Output the (x, y) coordinate of the center of the cell containing the given text.  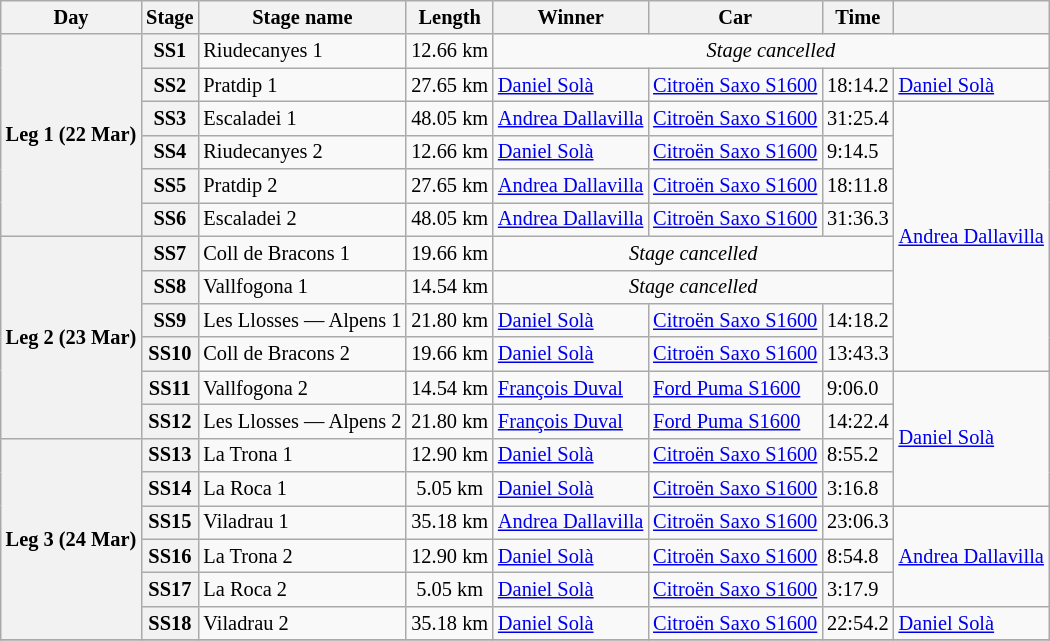
SS1 (170, 51)
3:17.9 (858, 589)
8:55.2 (858, 455)
SS13 (170, 455)
Coll de Bracons 2 (302, 354)
Pratdip 2 (302, 186)
La Trona 2 (302, 556)
SS18 (170, 623)
SS11 (170, 388)
SS7 (170, 253)
SS14 (170, 489)
14:18.2 (858, 320)
Viladrau 2 (302, 623)
8:54.8 (858, 556)
La Roca 1 (302, 489)
Vallfogona 2 (302, 388)
Leg 2 (23 Mar) (71, 337)
Escaladei 1 (302, 118)
SS6 (170, 219)
31:25.4 (858, 118)
SS2 (170, 85)
18:11.8 (858, 186)
Length (450, 17)
Coll de Bracons 1 (302, 253)
Stage (170, 17)
SS12 (170, 421)
Time (858, 17)
23:06.3 (858, 522)
Viladrau 1 (302, 522)
Stage name (302, 17)
Les Llosses — Alpens 1 (302, 320)
14:22.4 (858, 421)
Escaladei 2 (302, 219)
La Trona 1 (302, 455)
SS3 (170, 118)
Winner (570, 17)
Riudecanyes 2 (302, 152)
Vallfogona 1 (302, 287)
18:14.2 (858, 85)
3:16.8 (858, 489)
22:54.2 (858, 623)
Pratdip 1 (302, 85)
SS9 (170, 320)
Les Llosses — Alpens 2 (302, 421)
SS5 (170, 186)
La Roca 2 (302, 589)
SS8 (170, 287)
Riudecanyes 1 (302, 51)
13:43.3 (858, 354)
Leg 1 (22 Mar) (71, 135)
9:14.5 (858, 152)
SS15 (170, 522)
9:06.0 (858, 388)
SS10 (170, 354)
Leg 3 (24 Mar) (71, 539)
SS4 (170, 152)
SS16 (170, 556)
Day (71, 17)
SS17 (170, 589)
Car (735, 17)
31:36.3 (858, 219)
